From the cell containing the given text, extract its center point as [X, Y] coordinate. 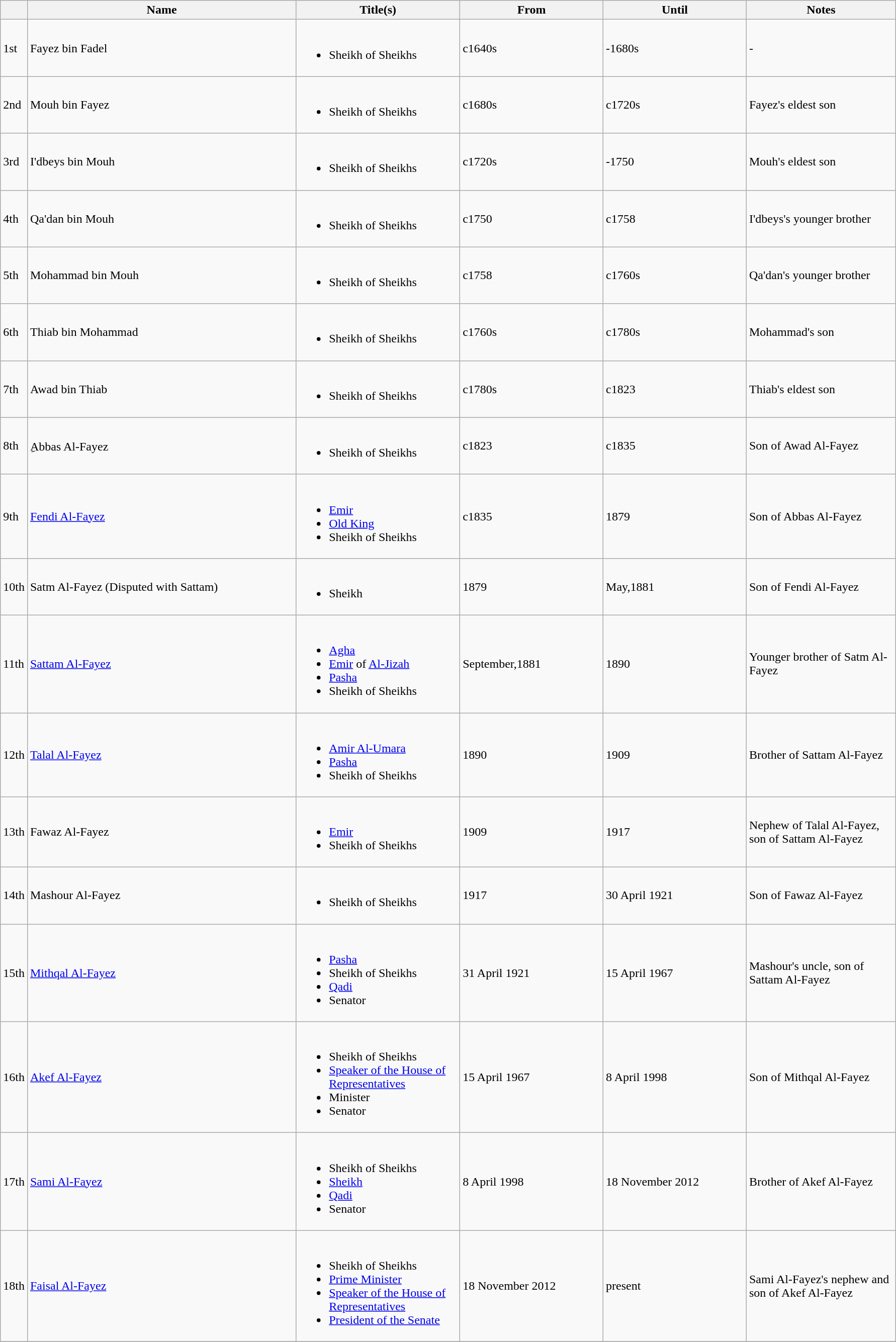
Nephew of Talal Al-Fayez, son of Sattam Al-Fayez [821, 832]
Akef Al-Fayez [161, 1077]
Mashour's uncle, son of Sattam Al-Fayez [821, 973]
Son of Abbas Al-Fayez [821, 516]
7th [14, 389]
EmirOld KingSheikh of Sheikhs [378, 516]
Thiab's eldest son [821, 389]
EmirSheikh of Sheikhs [378, 832]
Fawaz Al-Fayez [161, 832]
Sheikh of SheikhsPrime MinisterSpeaker of the House of RepresentativesPresident of the Senate [378, 1286]
Name [161, 10]
6th [14, 332]
Thiab bin Mohammad [161, 332]
c1750 [532, 218]
Faisal Al-Fayez [161, 1286]
Mouh bin Fayez [161, 105]
September,1881 [532, 664]
Sami Al-Fayez's nephew and son of Akef Al-Fayez [821, 1286]
15th [14, 973]
Talal Al-Fayez [161, 755]
Son of Mithqal Al-Fayez [821, 1077]
Sheikh of SheikhsSpeaker of the House of RepresentativesMinisterSenator [378, 1077]
18th [14, 1286]
Sattam Al-Fayez [161, 664]
11th [14, 664]
Mouh's eldest son [821, 162]
Younger brother of Satm Al-Fayez [821, 664]
Satm Al-Fayez (Disputed with Sattam) [161, 586]
Sheikh [378, 586]
13th [14, 832]
Brother of Akef Al-Fayez [821, 1182]
Qa'dan bin Mouh [161, 218]
From [532, 10]
PashaSheikh of SheikhsQadiSenator [378, 973]
-1750 [675, 162]
- [821, 48]
Mohammad bin Mouh [161, 276]
Qa'dan's younger brother [821, 276]
Sami Al-Fayez [161, 1182]
ِAbbas Al-Fayez [161, 445]
12th [14, 755]
3rd [14, 162]
4th [14, 218]
Mohammad's son [821, 332]
Son of Fawaz Al-Fayez [821, 896]
16th [14, 1077]
9th [14, 516]
31 April 1921 [532, 973]
Fendi Al-Fayez [161, 516]
Sheikh of SheikhsSheikhQadiSenator [378, 1182]
Until [675, 10]
Mithqal Al-Fayez [161, 973]
30 April 1921 [675, 896]
c1640s [532, 48]
2nd [14, 105]
10th [14, 586]
Fayez's eldest son [821, 105]
Title(s) [378, 10]
Son of Awad Al-Fayez [821, 445]
I'dbeys's younger brother [821, 218]
Mashour Al-Fayez [161, 896]
14th [14, 896]
May,1881 [675, 586]
8th [14, 445]
present [675, 1286]
Fayez bin Fadel [161, 48]
AghaEmir of Al-JizahPashaSheikh of Sheikhs [378, 664]
I'dbeys bin Mouh [161, 162]
c1680s [532, 105]
Brother of Sattam Al-Fayez [821, 755]
Son of Fendi Al-Fayez [821, 586]
Amir Al-UmaraPashaSheikh of Sheikhs [378, 755]
Awad bin Thiab [161, 389]
Notes [821, 10]
1st [14, 48]
17th [14, 1182]
-1680s [675, 48]
5th [14, 276]
